From the cell containing the given text, extract its center point as [x, y] coordinate. 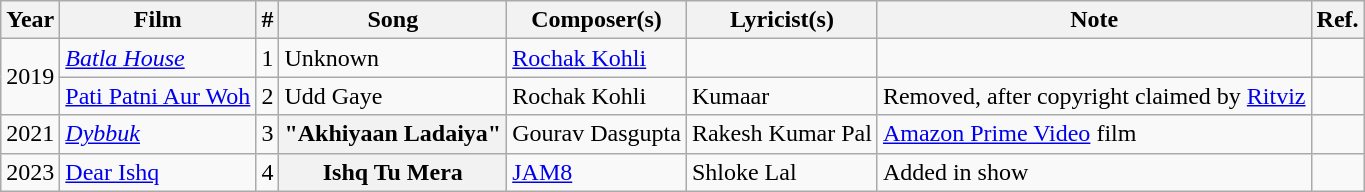
Dybbuk [158, 134]
2023 [30, 172]
Rakesh Kumar Pal [782, 134]
1 [268, 58]
Kumaar [782, 96]
Removed, after copyright claimed by Ritviz [1094, 96]
2019 [30, 77]
"Akhiyaan Ladaiya" [393, 134]
3 [268, 134]
Ishq Tu Mera [393, 172]
2021 [30, 134]
Composer(s) [597, 20]
Song [393, 20]
Udd Gaye [393, 96]
Year [30, 20]
Dear Ishq [158, 172]
Amazon Prime Video film [1094, 134]
2 [268, 96]
Batla House [158, 58]
Film [158, 20]
Shloke Lal [782, 172]
Note [1094, 20]
Added in show [1094, 172]
Unknown [393, 58]
Ref. [1338, 20]
# [268, 20]
Pati Patni Aur Woh [158, 96]
JAM8 [597, 172]
Lyricist(s) [782, 20]
Gourav Dasgupta [597, 134]
4 [268, 172]
